Scan for the cell matching the given text and deliver its [x, y] coordinate at center. 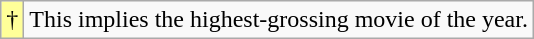
This implies the highest-grossing movie of the year. [279, 20]
† [12, 20]
